Output the [x, y] coordinate of the center of the cell containing the given text.  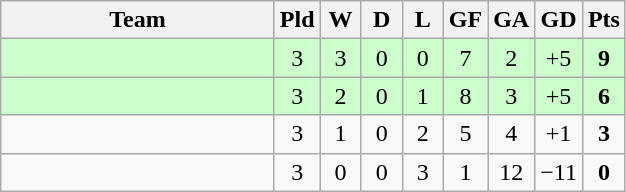
6 [604, 96]
9 [604, 58]
8 [465, 96]
7 [465, 58]
W [340, 20]
GA [512, 20]
GD [559, 20]
Pts [604, 20]
Team [138, 20]
12 [512, 172]
GF [465, 20]
+1 [559, 134]
L [422, 20]
D [382, 20]
Pld [297, 20]
5 [465, 134]
−11 [559, 172]
4 [512, 134]
